Identify which cell holds the provided text, then report its [X, Y] central coordinate. 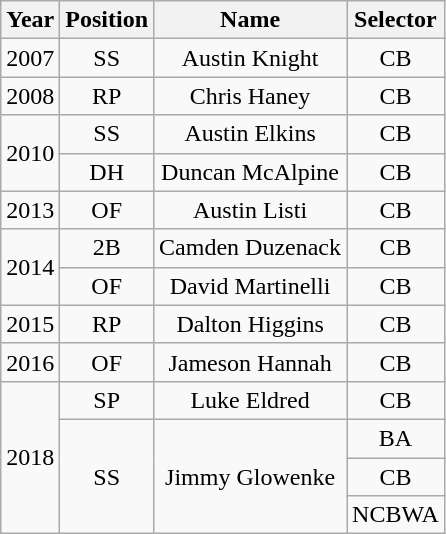
Austin Elkins [250, 134]
2015 [30, 324]
2008 [30, 96]
2014 [30, 267]
2018 [30, 457]
Camden Duzenack [250, 248]
SP [107, 400]
2016 [30, 362]
Chris Haney [250, 96]
Austin Listi [250, 210]
BA [396, 438]
Jimmy Glowenke [250, 476]
David Martinelli [250, 286]
2010 [30, 153]
Selector [396, 20]
Dalton Higgins [250, 324]
DH [107, 172]
Duncan McAlpine [250, 172]
2013 [30, 210]
NCBWA [396, 515]
2007 [30, 58]
Austin Knight [250, 58]
Position [107, 20]
2B [107, 248]
Jameson Hannah [250, 362]
Luke Eldred [250, 400]
Name [250, 20]
Year [30, 20]
